Output the [x, y] coordinate of the center of the cell containing the given text.  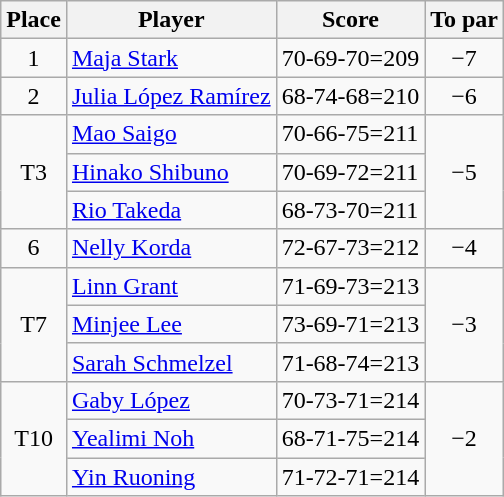
Maja Stark [171, 58]
−7 [464, 58]
71-69-73=213 [350, 286]
Julia López Ramírez [171, 96]
68-71-75=214 [350, 438]
T3 [34, 172]
Yin Ruoning [171, 477]
Rio Takeda [171, 210]
70-69-70=209 [350, 58]
Sarah Schmelzel [171, 362]
−6 [464, 96]
T7 [34, 324]
70-69-72=211 [350, 172]
Minjee Lee [171, 324]
72-67-73=212 [350, 248]
Yealimi Noh [171, 438]
71-68-74=213 [350, 362]
Score [350, 20]
−2 [464, 438]
68-73-70=211 [350, 210]
To par [464, 20]
Nelly Korda [171, 248]
−4 [464, 248]
Place [34, 20]
Gaby López [171, 400]
Player [171, 20]
70-73-71=214 [350, 400]
−5 [464, 172]
Hinako Shibuno [171, 172]
68-74-68=210 [350, 96]
T10 [34, 438]
73-69-71=213 [350, 324]
Linn Grant [171, 286]
2 [34, 96]
6 [34, 248]
70-66-75=211 [350, 134]
71-72-71=214 [350, 477]
−3 [464, 324]
Mao Saigo [171, 134]
1 [34, 58]
